Pinpoint the cell where the given text exists, returning its [X, Y] midpoint coordinate. 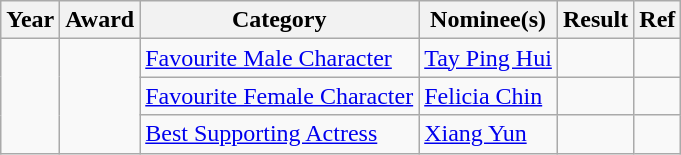
Felicia Chin [488, 96]
Favourite Male Character [280, 58]
Year [30, 20]
Award [100, 20]
Nominee(s) [488, 20]
Xiang Yun [488, 134]
Result [595, 20]
Ref [658, 20]
Tay Ping Hui [488, 58]
Best Supporting Actress [280, 134]
Favourite Female Character [280, 96]
Category [280, 20]
